Search for the cell housing the specified text and yield its [x, y] center coordinate. 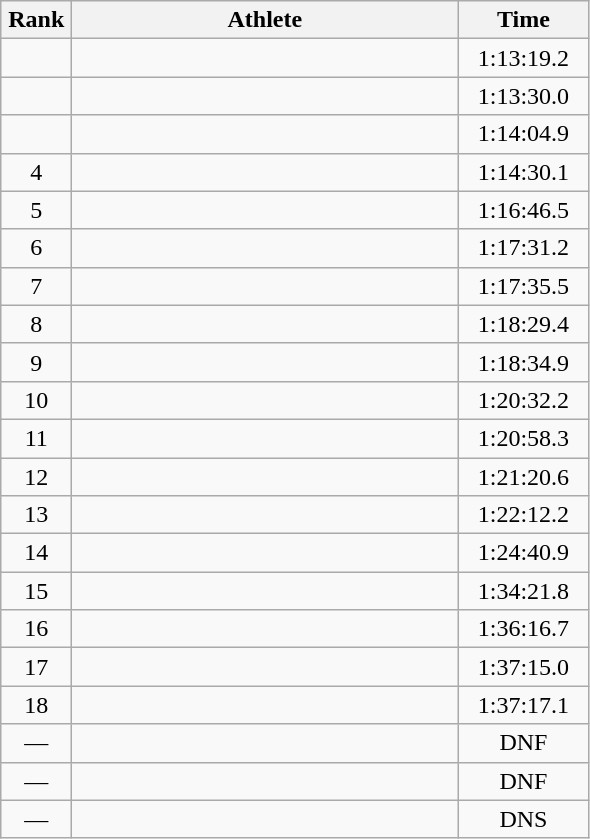
1:36:16.7 [524, 629]
8 [36, 324]
1:14:04.9 [524, 134]
Athlete [265, 20]
1:18:29.4 [524, 324]
14 [36, 553]
1:20:58.3 [524, 438]
7 [36, 286]
1:18:34.9 [524, 362]
11 [36, 438]
DNS [524, 819]
15 [36, 591]
1:37:17.1 [524, 705]
5 [36, 210]
1:13:19.2 [524, 58]
1:16:46.5 [524, 210]
18 [36, 705]
Time [524, 20]
1:21:20.6 [524, 477]
6 [36, 248]
1:17:31.2 [524, 248]
Rank [36, 20]
13 [36, 515]
1:17:35.5 [524, 286]
1:20:32.2 [524, 400]
12 [36, 477]
1:13:30.0 [524, 96]
1:24:40.9 [524, 553]
9 [36, 362]
16 [36, 629]
1:37:15.0 [524, 667]
17 [36, 667]
4 [36, 172]
1:22:12.2 [524, 515]
10 [36, 400]
1:34:21.8 [524, 591]
1:14:30.1 [524, 172]
